Return the (x, y) coordinate for the center point of the cell that contains the specified text.  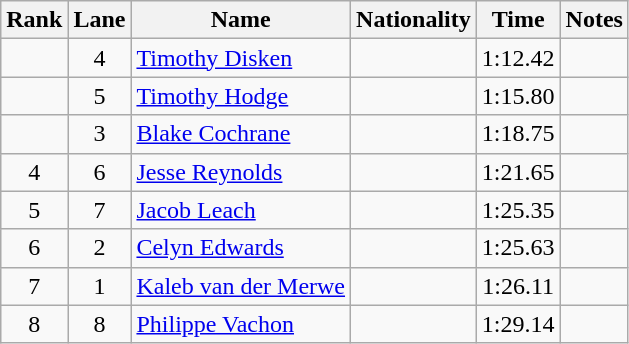
1:18.75 (518, 134)
1:26.11 (518, 286)
Philippe Vachon (241, 324)
Jacob Leach (241, 210)
1:25.63 (518, 248)
Name (241, 20)
Timothy Hodge (241, 96)
Rank (34, 20)
1:21.65 (518, 172)
Lane (100, 20)
1 (100, 286)
Blake Cochrane (241, 134)
Notes (594, 20)
1:15.80 (518, 96)
Nationality (414, 20)
Timothy Disken (241, 58)
3 (100, 134)
Celyn Edwards (241, 248)
Kaleb van der Merwe (241, 286)
1:25.35 (518, 210)
Jesse Reynolds (241, 172)
Time (518, 20)
2 (100, 248)
1:29.14 (518, 324)
1:12.42 (518, 58)
